Search for the cell housing the specified text and yield its (X, Y) center coordinate. 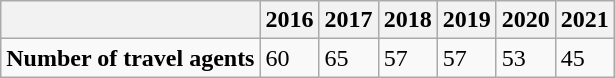
2016 (290, 20)
45 (584, 58)
2018 (408, 20)
60 (290, 58)
2021 (584, 20)
53 (526, 58)
2019 (466, 20)
Number of travel agents (130, 58)
2017 (348, 20)
2020 (526, 20)
65 (348, 58)
